Search for the cell housing the specified text and yield its (x, y) center coordinate. 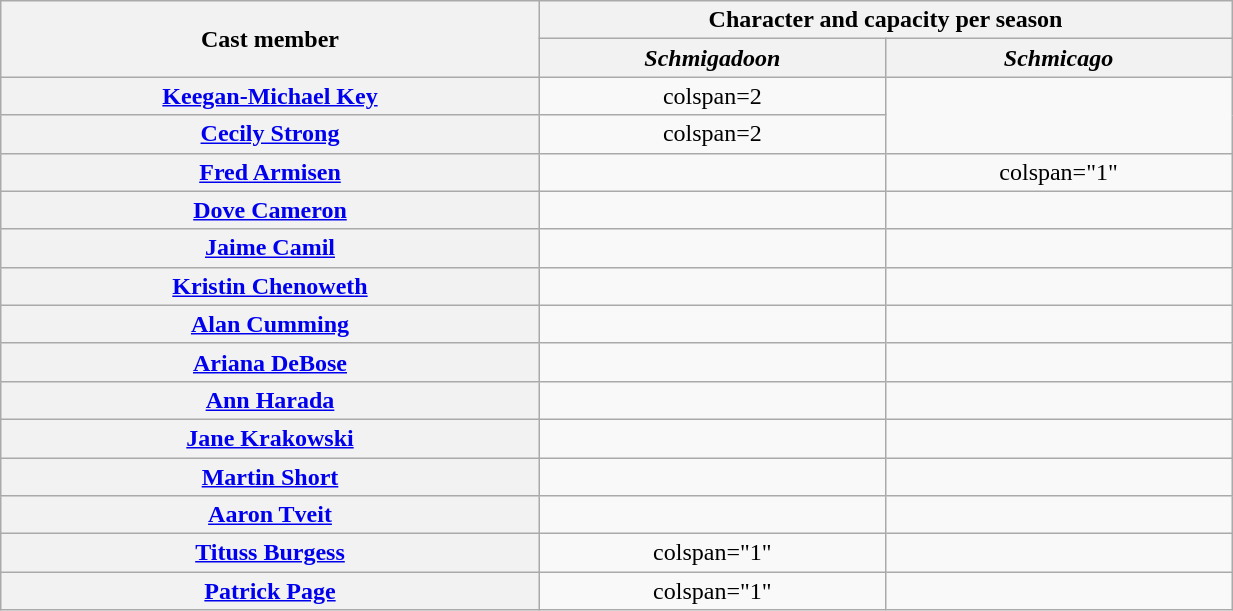
Schmigadoon (712, 58)
Cast member (270, 39)
Martin Short (270, 477)
Keegan-Michael Key (270, 96)
Ann Harada (270, 400)
Ariana DeBose (270, 362)
Fred Armisen (270, 172)
Dove Cameron (270, 210)
Kristin Chenoweth (270, 286)
Cecily Strong (270, 134)
Aaron Tveit (270, 515)
Alan Cumming (270, 324)
Jane Krakowski (270, 438)
Tituss Burgess (270, 553)
Character and capacity per season (885, 20)
Jaime Camil (270, 248)
Patrick Page (270, 591)
Schmicago (1058, 58)
